Output the [x, y] coordinate of the center of the cell containing the given text.  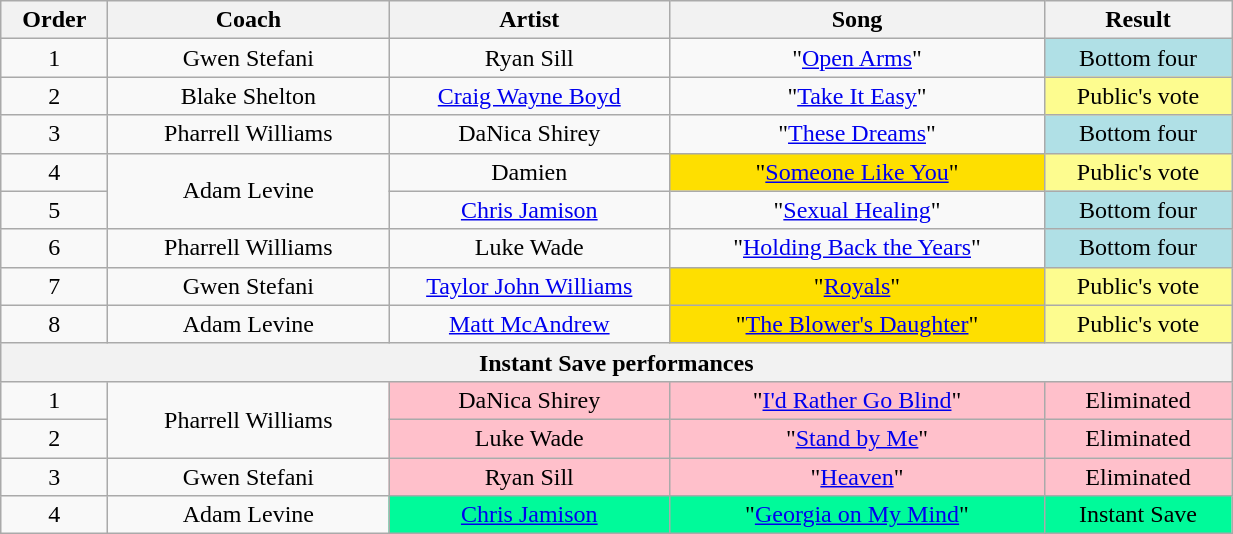
Damien [530, 172]
5 [54, 210]
Result [1138, 20]
Coach [248, 20]
Matt McAndrew [530, 324]
7 [54, 286]
Craig Wayne Boyd [530, 96]
Artist [530, 20]
Taylor John Williams [530, 286]
"I'd Rather Go Blind" [858, 400]
Song [858, 20]
"Sexual Healing" [858, 210]
"The Blower's Daughter" [858, 324]
8 [54, 324]
"Royals" [858, 286]
"Stand by Me" [858, 438]
Instant Save performances [616, 362]
"Open Arms" [858, 58]
6 [54, 248]
Blake Shelton [248, 96]
Instant Save [1138, 515]
"Take It Easy" [858, 96]
"These Dreams" [858, 134]
"Heaven" [858, 477]
"Georgia on My Mind" [858, 515]
Order [54, 20]
"Someone Like You" [858, 172]
"Holding Back the Years" [858, 248]
